From the cell containing the given text, extract its center point as (x, y) coordinate. 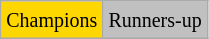
Runners-up (155, 20)
Champions (52, 20)
